Capture the cell that displays the provided text and extract its [x, y] central coordinate. 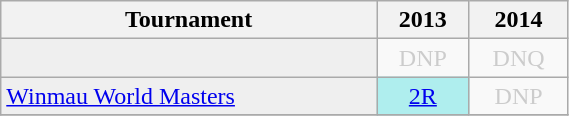
2R [424, 96]
2013 [424, 20]
2014 [518, 20]
Winmau World Masters [189, 96]
DNQ [518, 58]
Tournament [189, 20]
